Determine the [x, y] coordinate at the center of the cell enclosing the given text.  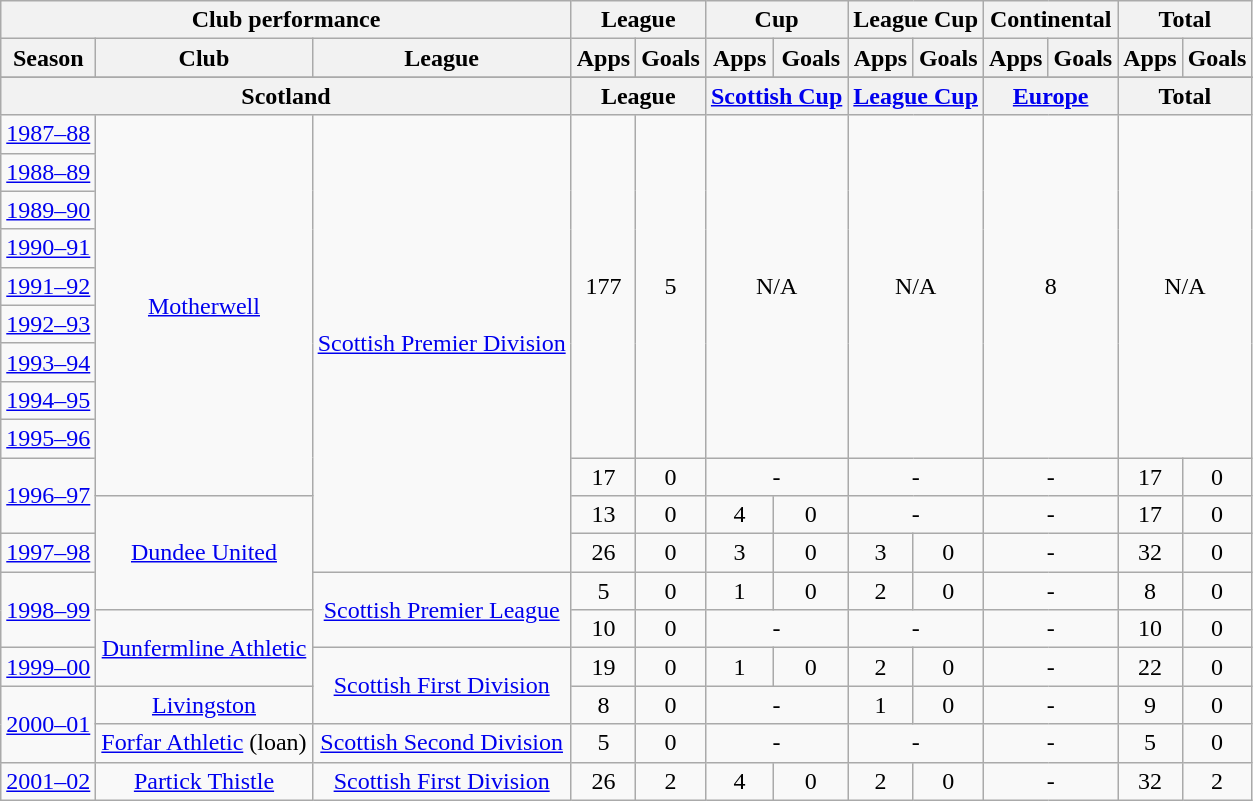
1991–92 [48, 286]
13 [603, 515]
1992–93 [48, 324]
177 [603, 286]
Scottish Cup [776, 96]
1994–95 [48, 400]
9 [1150, 705]
1988–89 [48, 172]
Europe [1051, 96]
1999–00 [48, 667]
Season [48, 58]
1998–99 [48, 610]
1989–90 [48, 210]
Scottish Premier League [442, 610]
2001–02 [48, 781]
2000–01 [48, 724]
Forfar Athletic (loan) [204, 743]
Livingston [204, 705]
1995–96 [48, 438]
1990–91 [48, 248]
Scottish Second Division [442, 743]
Dundee United [204, 553]
Club [204, 58]
Club performance [286, 20]
Motherwell [204, 306]
1993–94 [48, 362]
19 [603, 667]
1987–88 [48, 134]
Scotland [286, 96]
Partick Thistle [204, 781]
1996–97 [48, 496]
22 [1150, 667]
Continental [1051, 20]
Cup [776, 20]
Scottish Premier Division [442, 344]
1997–98 [48, 553]
Dunfermline Athletic [204, 648]
